For the text-containing cell, return its midpoint in (x, y) coordinate format. 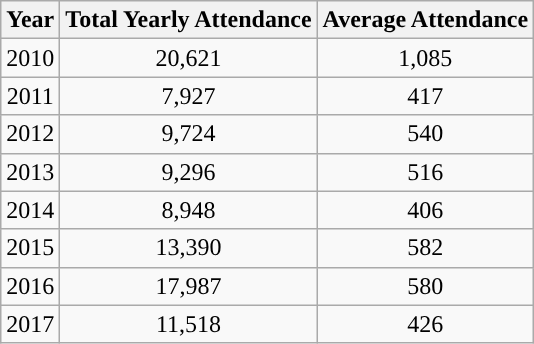
2010 (30, 58)
406 (426, 210)
580 (426, 286)
2014 (30, 210)
2013 (30, 172)
2012 (30, 134)
20,621 (188, 58)
2011 (30, 96)
426 (426, 324)
Year (30, 20)
Average Attendance (426, 20)
17,987 (188, 286)
540 (426, 134)
2015 (30, 248)
1,085 (426, 58)
9,724 (188, 134)
582 (426, 248)
Total Yearly Attendance (188, 20)
516 (426, 172)
8,948 (188, 210)
13,390 (188, 248)
417 (426, 96)
9,296 (188, 172)
2016 (30, 286)
7,927 (188, 96)
11,518 (188, 324)
2017 (30, 324)
